Output the [x, y] coordinate of the center of the cell containing the given text.  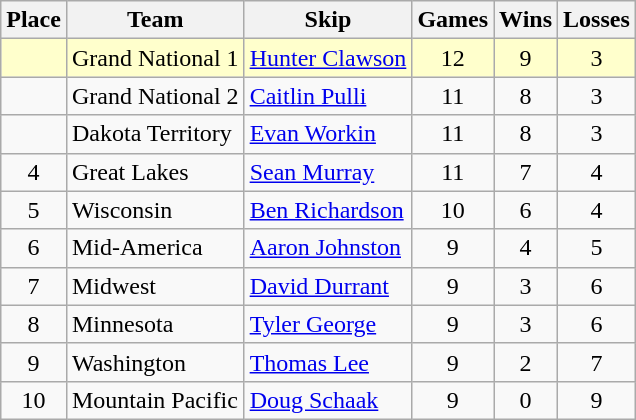
Hunter Clawson [328, 58]
Mid-America [155, 248]
Thomas Lee [328, 362]
Midwest [155, 286]
12 [453, 58]
Skip [328, 20]
Grand National 1 [155, 58]
Wisconsin [155, 210]
Doug Schaak [328, 400]
Grand National 2 [155, 96]
Mountain Pacific [155, 400]
David Durrant [328, 286]
Games [453, 20]
Wins [526, 20]
Tyler George [328, 324]
Ben Richardson [328, 210]
Team [155, 20]
Dakota Territory [155, 134]
0 [526, 400]
Aaron Johnston [328, 248]
Place [34, 20]
Sean Murray [328, 172]
Great Lakes [155, 172]
Losses [597, 20]
Washington [155, 362]
Minnesota [155, 324]
2 [526, 362]
Evan Workin [328, 134]
Caitlin Pulli [328, 96]
